Scan for the cell matching the given text and deliver its (x, y) coordinate at center. 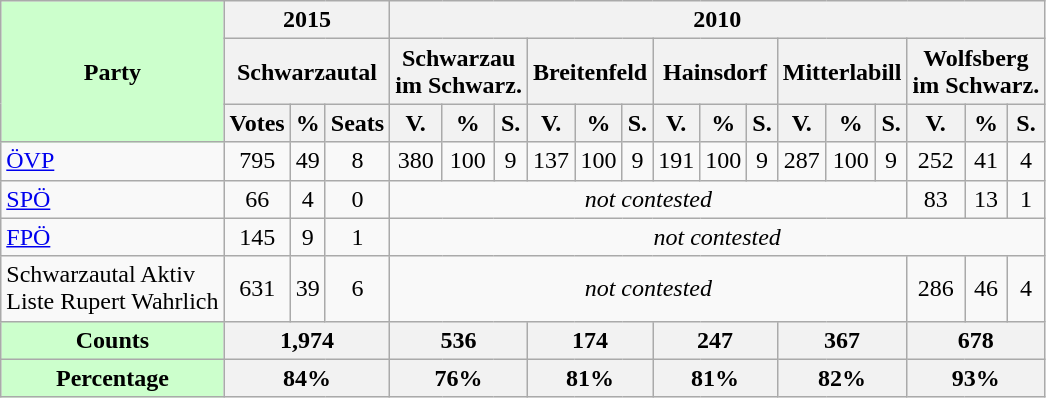
631 (257, 288)
Percentage (112, 378)
Schwarzautal (307, 72)
247 (716, 340)
536 (459, 340)
286 (936, 288)
Breitenfeld (590, 72)
145 (257, 237)
2010 (718, 20)
191 (676, 161)
SPÖ (112, 199)
93% (976, 378)
1,974 (307, 340)
137 (550, 161)
Votes (257, 123)
Hainsdorf (716, 72)
287 (802, 161)
39 (308, 288)
Mitterlabill (842, 72)
66 (257, 199)
252 (936, 161)
0 (357, 199)
13 (986, 199)
367 (842, 340)
795 (257, 161)
82% (842, 378)
8 (357, 161)
Party (112, 72)
Schwarzautal AktivListe Rupert Wahrlich (112, 288)
83 (936, 199)
380 (416, 161)
46 (986, 288)
84% (307, 378)
ÖVP (112, 161)
6 (357, 288)
41 (986, 161)
Seats (357, 123)
2015 (307, 20)
Schwarzauim Schwarz. (459, 72)
174 (590, 340)
Wolfsbergim Schwarz. (976, 72)
Counts (112, 340)
76% (459, 378)
FPÖ (112, 237)
678 (976, 340)
49 (308, 161)
